Return [x, y] of the center of cell containing provided text 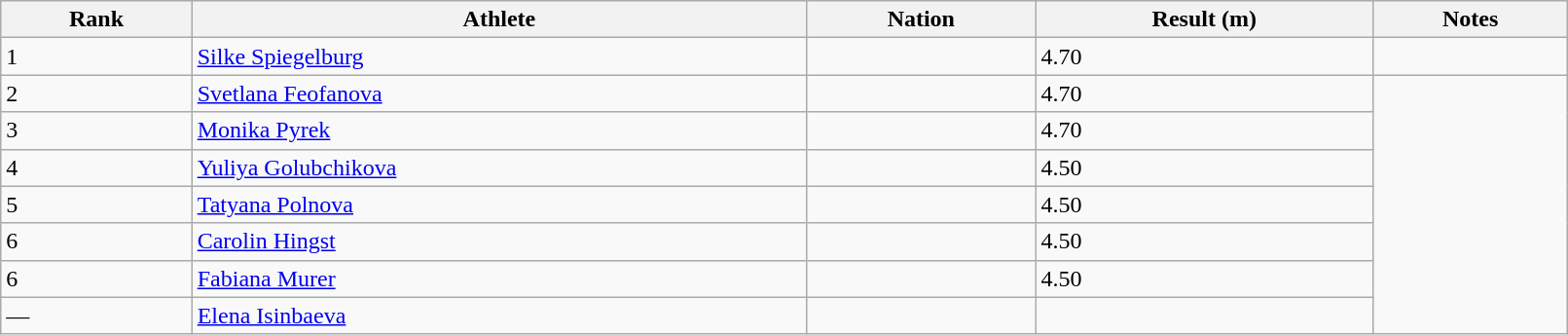
Rank [96, 19]
3 [96, 130]
— [96, 316]
Notes [1471, 19]
Silke Spiegelburg [498, 56]
2 [96, 93]
Nation [921, 19]
Yuliya Golubchikova [498, 167]
Monika Pyrek [498, 130]
Elena Isinbaeva [498, 316]
Carolin Hingst [498, 242]
5 [96, 205]
Svetlana Feofanova [498, 93]
1 [96, 56]
Athlete [498, 19]
Fabiana Murer [498, 279]
Tatyana Polnova [498, 205]
4 [96, 167]
Result (m) [1205, 19]
